Identify which cell holds the provided text, then report its [x, y] central coordinate. 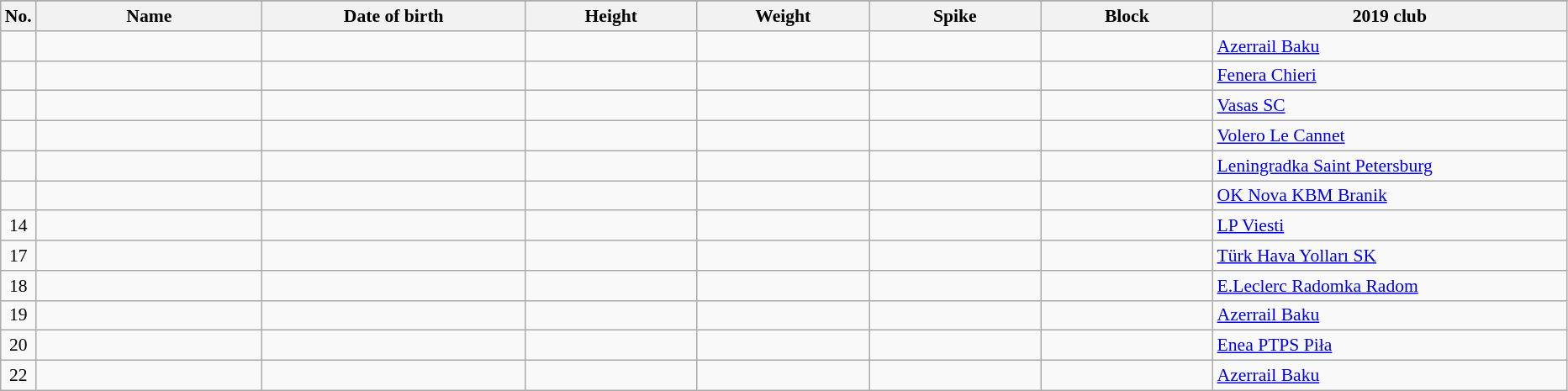
Leningradka Saint Petersburg [1391, 166]
Fenera Chieri [1391, 76]
22 [18, 376]
Height [610, 16]
Weight [784, 16]
17 [18, 256]
Türk Hava Yolları SK [1391, 256]
OK Nova KBM Branik [1391, 196]
Date of birth [393, 16]
No. [18, 16]
Volero Le Cannet [1391, 136]
14 [18, 226]
20 [18, 346]
E.Leclerc Radomka Radom [1391, 286]
2019 club [1391, 16]
Vasas SC [1391, 106]
Enea PTPS Piła [1391, 346]
Block [1127, 16]
Name [150, 16]
18 [18, 286]
LP Viesti [1391, 226]
Spike [955, 16]
19 [18, 315]
